Identify which cell holds the provided text, then report its (X, Y) central coordinate. 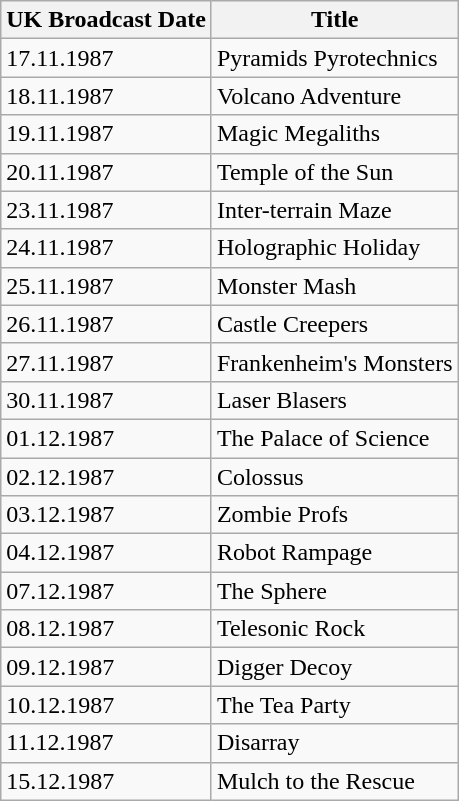
Magic Megaliths (334, 134)
Monster Mash (334, 286)
Frankenheim's Monsters (334, 362)
Inter-terrain Maze (334, 210)
23.11.1987 (106, 210)
10.12.1987 (106, 705)
25.11.1987 (106, 286)
UK Broadcast Date (106, 20)
15.12.1987 (106, 781)
02.12.1987 (106, 477)
Volcano Adventure (334, 96)
Temple of the Sun (334, 172)
The Sphere (334, 591)
24.11.1987 (106, 248)
Telesonic Rock (334, 629)
27.11.1987 (106, 362)
18.11.1987 (106, 96)
17.11.1987 (106, 58)
Castle Creepers (334, 324)
Mulch to the Rescue (334, 781)
30.11.1987 (106, 400)
The Palace of Science (334, 438)
Digger Decoy (334, 667)
Disarray (334, 743)
Laser Blasers (334, 400)
19.11.1987 (106, 134)
04.12.1987 (106, 553)
Title (334, 20)
08.12.1987 (106, 629)
Robot Rampage (334, 553)
11.12.1987 (106, 743)
Colossus (334, 477)
01.12.1987 (106, 438)
Holographic Holiday (334, 248)
03.12.1987 (106, 515)
Pyramids Pyrotechnics (334, 58)
09.12.1987 (106, 667)
07.12.1987 (106, 591)
20.11.1987 (106, 172)
The Tea Party (334, 705)
Zombie Profs (334, 515)
26.11.1987 (106, 324)
